Extract the (X, Y) coordinate from the center of the cell holding the provided text.  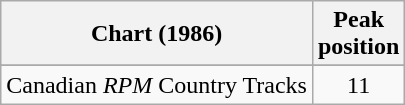
Peakposition (358, 34)
11 (358, 85)
Chart (1986) (157, 34)
Canadian RPM Country Tracks (157, 85)
